Locate the cell with the specified text and output its (x, y) center coordinate. 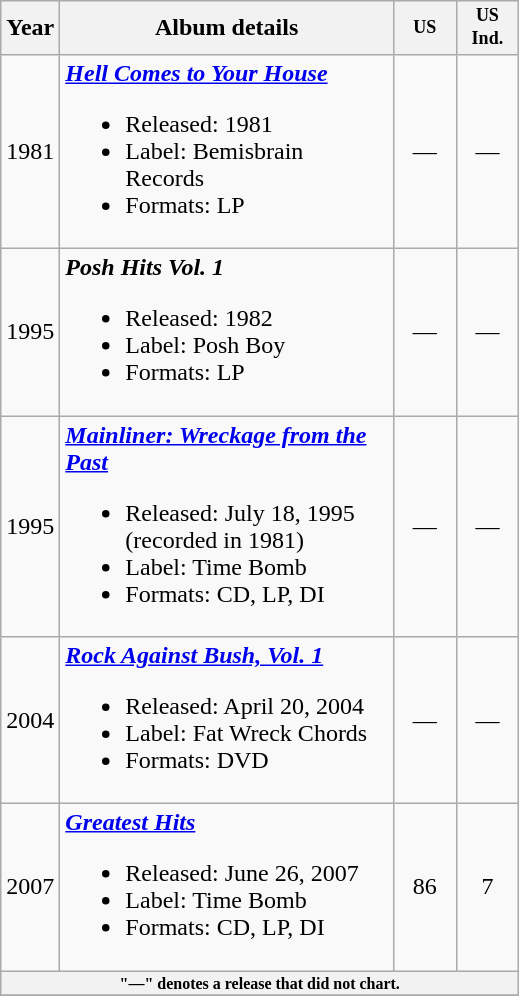
Rock Against Bush, Vol. 1Released: April 20, 2004Label: Fat Wreck ChordsFormats: DVD (227, 720)
86 (424, 888)
2007 (30, 888)
"—" denotes a release that did not chart. (260, 983)
Year (30, 28)
Hell Comes to Your HouseReleased: 1981Label: Bemisbrain RecordsFormats: LP (227, 151)
2004 (30, 720)
7 (488, 888)
1981 (30, 151)
Posh Hits Vol. 1Released: 1982Label: Posh BoyFormats: LP (227, 332)
Mainliner: Wreckage from the PastReleased: July 18, 1995 (recorded in 1981)Label: Time BombFormats: CD, LP, DI (227, 526)
Album details (227, 28)
Greatest HitsReleased: June 26, 2007Label: Time BombFormats: CD, LP, DI (227, 888)
US (424, 28)
USInd. (488, 28)
